Return the (x, y) coordinate for the center point of the cell that contains the specified text.  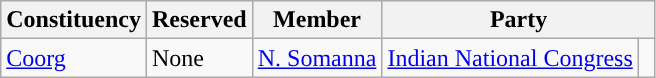
Member (317, 20)
Indian National Congress (510, 58)
N. Somanna (317, 58)
Constituency (74, 20)
Party (518, 20)
Coorg (74, 58)
None (199, 58)
Reserved (199, 20)
